Detect which cell encompasses the target text, then output its [X, Y] center coordinate. 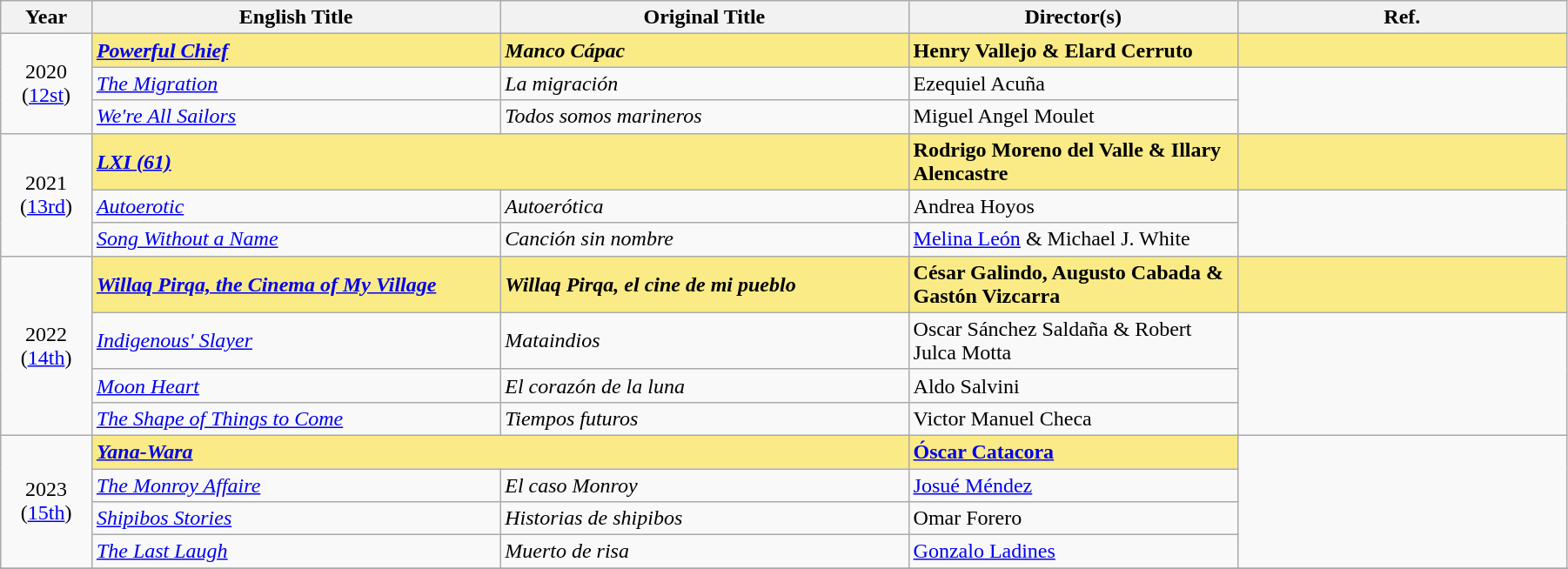
Autoerotic [296, 206]
Historias de shipibos [705, 519]
Yana-Wara [499, 452]
LXI (61) [499, 162]
2023(15th) [47, 501]
English Title [296, 17]
The Monroy Affaire [296, 485]
2021(13rd) [47, 195]
Canción sin nombre [705, 239]
Song Without a Name [296, 239]
Óscar Catacora [1073, 452]
Tiempos futuros [705, 418]
Shipibos Stories [296, 519]
El caso Monroy [705, 485]
Todos somos marineros [705, 117]
Director(s) [1073, 17]
Powerful Chief [296, 50]
Year [47, 17]
The Last Laugh [296, 552]
Autoerótica [705, 206]
Manco Cápac [705, 50]
The Shape of Things to Come [296, 418]
Omar Forero [1073, 519]
El corazón de la luna [705, 385]
La migración [705, 84]
Ref. [1402, 17]
Gonzalo Ladines [1073, 552]
Muerto de risa [705, 552]
Ezequiel Acuña [1073, 84]
César Galindo, Augusto Cabada & Gastón Vizcarra [1073, 284]
Original Title [705, 17]
Indigenous' Slayer [296, 341]
Willaq Pirqa, el cine de mi pueblo [705, 284]
Rodrigo Moreno del Valle & Illary Alencastre [1073, 162]
Miguel Angel Moulet [1073, 117]
Andrea Hoyos [1073, 206]
Henry Vallejo & Elard Cerruto [1073, 50]
Mataindios [705, 341]
Aldo Salvini [1073, 385]
Oscar Sánchez Saldaña & Robert Julca Motta [1073, 341]
The Migration [296, 84]
Victor Manuel Checa [1073, 418]
Willaq Pirqa, the Cinema of My Village [296, 284]
Moon Heart [296, 385]
Josué Méndez [1073, 485]
We're All Sailors [296, 117]
Melina León & Michael J. White [1073, 239]
2022(14th) [47, 345]
2020(12st) [47, 84]
